Locate the cell with the specified text and output its [X, Y] center coordinate. 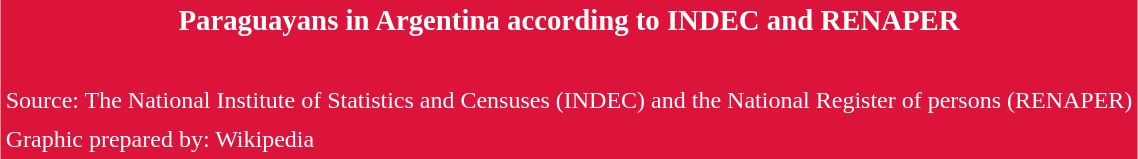
Source: The National Institute of Statistics and Censuses (INDEC) and the National Register of persons (RENAPER) [569, 99]
Paraguayans in Argentina according to INDEC and RENAPER [569, 21]
Graphic prepared by: Wikipedia [569, 138]
